Return the (x, y) coordinate for the center point of the cell that contains the specified text.  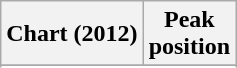
Peakposition (189, 34)
Chart (2012) (72, 34)
